Return [X, Y] of the center of cell containing provided text 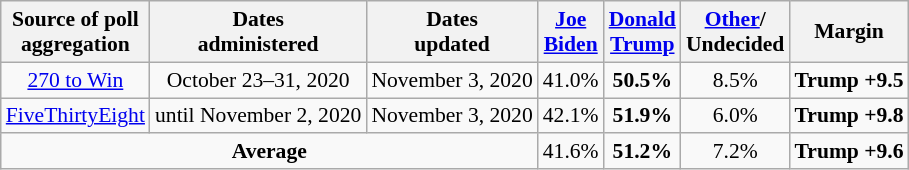
Margin [848, 32]
until November 2, 2020 [258, 116]
50.5% [642, 80]
42.1% [571, 116]
Trump +9.6 [848, 152]
JoeBiden [571, 32]
Average [270, 152]
270 to Win [76, 80]
FiveThirtyEight [76, 116]
Trump +9.5 [848, 80]
6.0% [735, 116]
51.2% [642, 152]
Other/Undecided [735, 32]
Trump +9.8 [848, 116]
7.2% [735, 152]
Dates administered [258, 32]
DonaldTrump [642, 32]
Dates updated [452, 32]
41.0% [571, 80]
51.9% [642, 116]
41.6% [571, 152]
8.5% [735, 80]
October 23–31, 2020 [258, 80]
Source of pollaggregation [76, 32]
